Determine the [X, Y] coordinate at the center of the cell enclosing the given text.  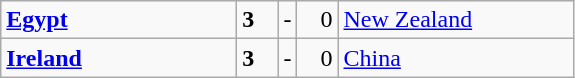
New Zealand [456, 20]
China [456, 58]
Egypt [119, 20]
Ireland [119, 58]
